Scan for the cell matching the given text and deliver its [x, y] coordinate at center. 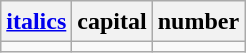
italics [36, 21]
number [198, 21]
capital [112, 21]
